Identify which cell holds the provided text, then report its [x, y] central coordinate. 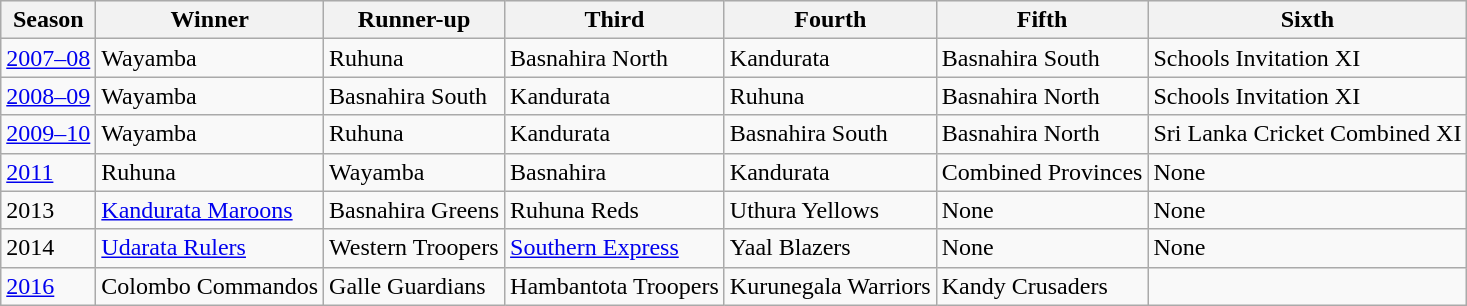
Uthura Yellows [830, 210]
Udarata Rulers [210, 248]
Ruhuna Reds [615, 210]
Kurunegala Warriors [830, 286]
Kandurata Maroons [210, 210]
2007–08 [48, 58]
2013 [48, 210]
2008–09 [48, 96]
Galle Guardians [414, 286]
Kandy Crusaders [1042, 286]
Runner-up [414, 20]
2009–10 [48, 134]
Western Troopers [414, 248]
2011 [48, 172]
Colombo Commandos [210, 286]
2014 [48, 248]
Yaal Blazers [830, 248]
Fourth [830, 20]
Basnahira Greens [414, 210]
Sixth [1308, 20]
Combined Provinces [1042, 172]
2016 [48, 286]
Hambantota Troopers [615, 286]
Basnahira [615, 172]
Third [615, 20]
Fifth [1042, 20]
Winner [210, 20]
Southern Express [615, 248]
Sri Lanka Cricket Combined XI [1308, 134]
Season [48, 20]
